Output the (X, Y) coordinate of the center of the cell containing the given text.  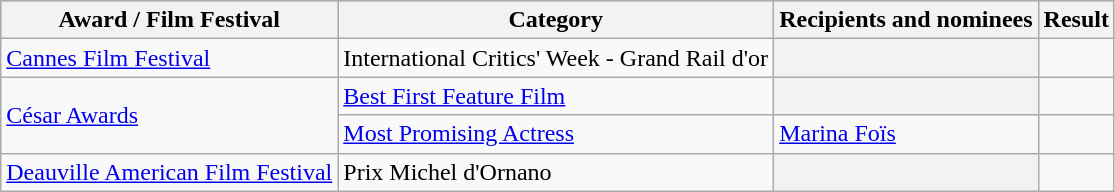
Cannes Film Festival (170, 58)
Recipients and nominees (906, 20)
Prix Michel d'Ornano (556, 172)
Most Promising Actress (556, 134)
Award / Film Festival (170, 20)
Category (556, 20)
International Critics' Week - Grand Rail d'or (556, 58)
Marina Foïs (906, 134)
Deauville American Film Festival (170, 172)
César Awards (170, 115)
Best First Feature Film (556, 96)
Result (1076, 20)
